Search for the cell housing the specified text and yield its [x, y] center coordinate. 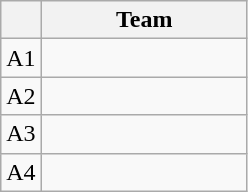
Team [144, 20]
A2 [21, 96]
A1 [21, 58]
A4 [21, 172]
A3 [21, 134]
